From the cell containing the given text, extract its center point as (x, y) coordinate. 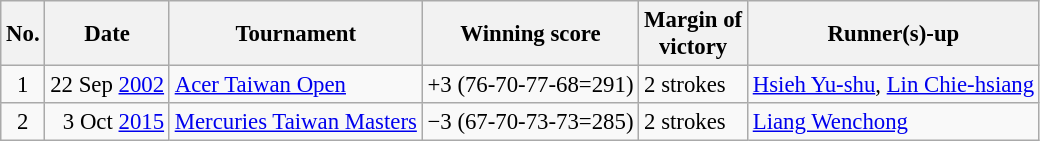
Winning score (530, 34)
Tournament (296, 34)
22 Sep 2002 (107, 85)
1 (23, 85)
Date (107, 34)
Mercuries Taiwan Masters (296, 122)
Margin ofvictory (694, 34)
+3 (76-70-77-68=291) (530, 85)
2 (23, 122)
Hsieh Yu-shu, Lin Chie-hsiang (893, 85)
Acer Taiwan Open (296, 85)
No. (23, 34)
Liang Wenchong (893, 122)
Runner(s)-up (893, 34)
3 Oct 2015 (107, 122)
−3 (67-70-73-73=285) (530, 122)
